Capture the cell that displays the provided text and extract its [X, Y] central coordinate. 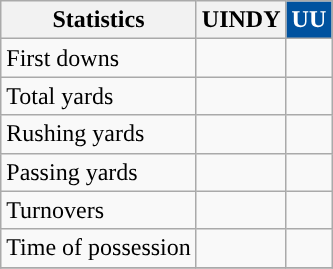
Passing yards [99, 172]
Rushing yards [99, 134]
UINDY [241, 20]
Time of possession [99, 248]
Turnovers [99, 210]
Total yards [99, 96]
UU [309, 20]
Statistics [99, 20]
First downs [99, 58]
